Return the (x, y) coordinate for the center point of the cell that contains the specified text.  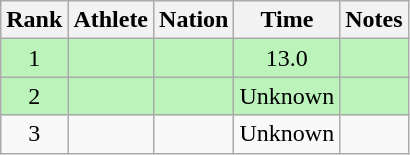
Time (287, 20)
Athlete (111, 20)
Nation (194, 20)
Notes (374, 20)
2 (34, 96)
Rank (34, 20)
13.0 (287, 58)
3 (34, 134)
1 (34, 58)
